Detect which cell encompasses the target text, then output its [x, y] center coordinate. 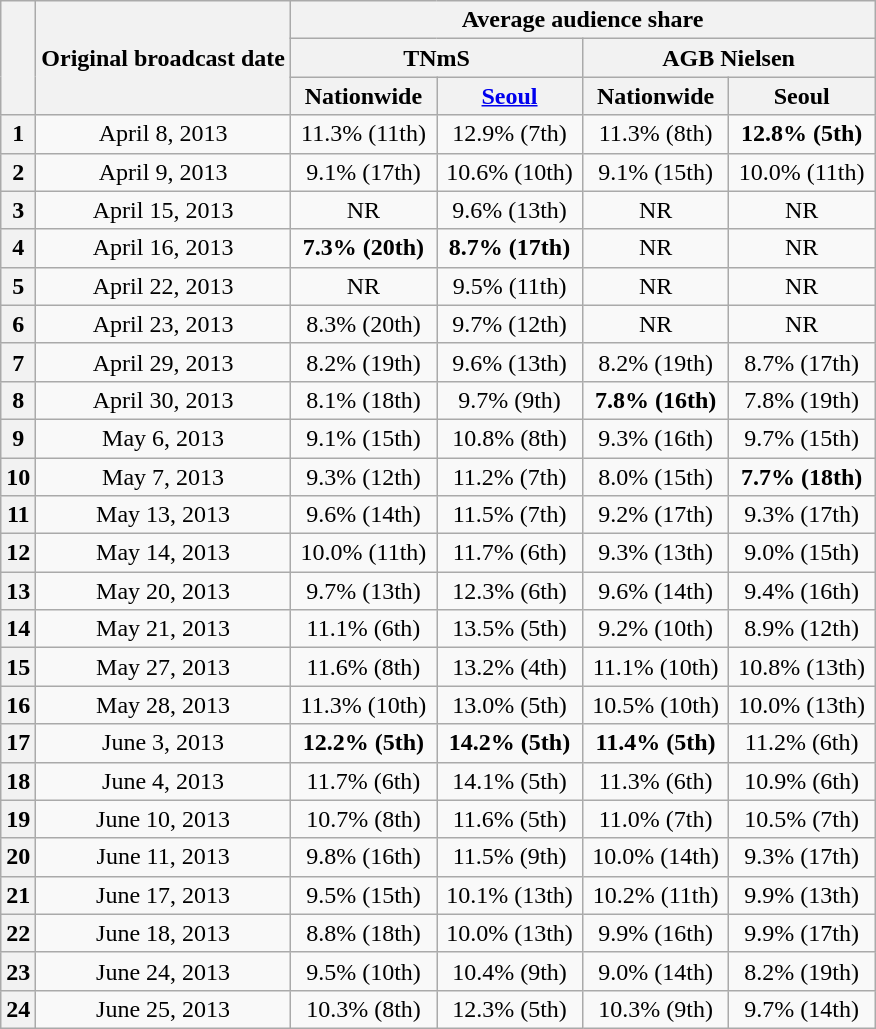
10.1% (13th) [509, 895]
8.8% (18th) [363, 933]
11.1% (6th) [363, 629]
10.7% (8th) [363, 819]
7.3% (20th) [363, 248]
11.6% (8th) [363, 667]
9.7% (9th) [509, 400]
June 18, 2013 [164, 933]
June 11, 2013 [164, 857]
April 16, 2013 [164, 248]
10.5% (7th) [802, 819]
9 [18, 438]
June 4, 2013 [164, 781]
9.2% (10th) [656, 629]
10.8% (8th) [509, 438]
May 27, 2013 [164, 667]
10.6% (10th) [509, 172]
11 [18, 515]
11.4% (5th) [656, 743]
10.4% (9th) [509, 971]
12.9% (7th) [509, 134]
13.5% (5th) [509, 629]
May 7, 2013 [164, 477]
10.9% (6th) [802, 781]
April 30, 2013 [164, 400]
June 17, 2013 [164, 895]
24 [18, 1009]
April 29, 2013 [164, 362]
18 [18, 781]
11.0% (7th) [656, 819]
9.1% (17th) [363, 172]
21 [18, 895]
11.3% (6th) [656, 781]
8.3% (20th) [363, 324]
12.2% (5th) [363, 743]
1 [18, 134]
14.1% (5th) [509, 781]
9.3% (13th) [656, 553]
19 [18, 819]
11.2% (6th) [802, 743]
May 28, 2013 [164, 705]
10.0% (14th) [656, 857]
9.5% (15th) [363, 895]
3 [18, 210]
17 [18, 743]
12.8% (5th) [802, 134]
11.6% (5th) [509, 819]
9.7% (12th) [509, 324]
15 [18, 667]
22 [18, 933]
7.8% (19th) [802, 400]
13.0% (5th) [509, 705]
7.8% (16th) [656, 400]
23 [18, 971]
April 15, 2013 [164, 210]
April 23, 2013 [164, 324]
May 21, 2013 [164, 629]
May 14, 2013 [164, 553]
April 22, 2013 [164, 286]
4 [18, 248]
14.2% (5th) [509, 743]
June 3, 2013 [164, 743]
10.3% (9th) [656, 1009]
9.5% (11th) [509, 286]
11.3% (10th) [363, 705]
April 8, 2013 [164, 134]
16 [18, 705]
11.5% (9th) [509, 857]
11.2% (7th) [509, 477]
June 24, 2013 [164, 971]
11.3% (8th) [656, 134]
10.2% (11th) [656, 895]
9.0% (15th) [802, 553]
10.5% (10th) [656, 705]
8.1% (18th) [363, 400]
June 10, 2013 [164, 819]
9.7% (13th) [363, 591]
6 [18, 324]
April 9, 2013 [164, 172]
May 6, 2013 [164, 438]
8 [18, 400]
9.5% (10th) [363, 971]
9.3% (16th) [656, 438]
13.2% (4th) [509, 667]
9.4% (16th) [802, 591]
2 [18, 172]
9.9% (17th) [802, 933]
9.7% (14th) [802, 1009]
June 25, 2013 [164, 1009]
10 [18, 477]
9.7% (15th) [802, 438]
Average audience share [582, 20]
10.8% (13th) [802, 667]
AGB Nielsen [729, 58]
14 [18, 629]
8.9% (12th) [802, 629]
7 [18, 362]
5 [18, 286]
9.0% (14th) [656, 971]
May 13, 2013 [164, 515]
9.8% (16th) [363, 857]
12.3% (6th) [509, 591]
11.5% (7th) [509, 515]
8.0% (15th) [656, 477]
12.3% (5th) [509, 1009]
13 [18, 591]
9.9% (13th) [802, 895]
Original broadcast date [164, 58]
9.2% (17th) [656, 515]
7.7% (18th) [802, 477]
10.3% (8th) [363, 1009]
20 [18, 857]
9.9% (16th) [656, 933]
11.3% (11th) [363, 134]
9.3% (12th) [363, 477]
TNmS [436, 58]
12 [18, 553]
11.1% (10th) [656, 667]
May 20, 2013 [164, 591]
